Scan for the cell matching the given text and deliver its [X, Y] coordinate at center. 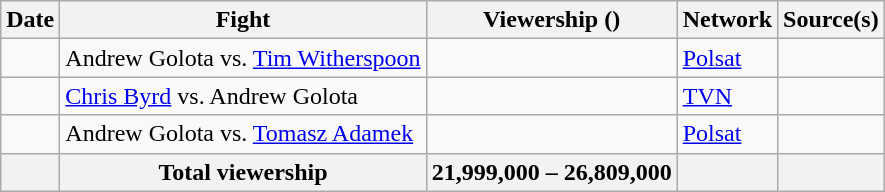
Chris Byrd vs. Andrew Golota [243, 96]
Fight [243, 20]
TVN [727, 96]
Andrew Golota vs. Tomasz Adamek [243, 134]
Source(s) [832, 20]
Date [30, 20]
Total viewership [243, 172]
Network [727, 20]
Andrew Golota vs. Tim Witherspoon [243, 58]
Viewership () [552, 20]
21,999,000 – 26,809,000 [552, 172]
